From the cell containing the given text, extract its center point as [x, y] coordinate. 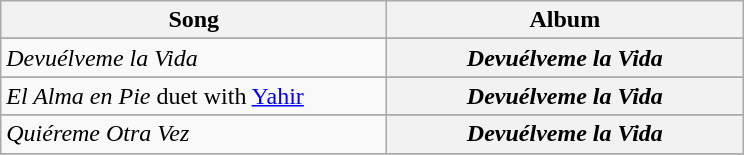
Album [565, 20]
El Alma en Pie duet with Yahir [194, 96]
Quiéreme Otra Vez [194, 134]
Song [194, 20]
